Search for the cell housing the specified text and yield its (x, y) center coordinate. 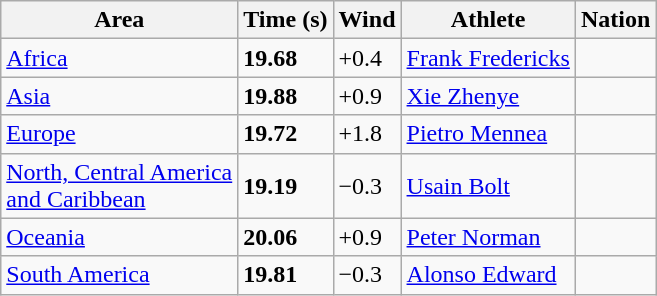
Oceania (120, 237)
19.88 (286, 96)
Africa (120, 58)
Europe (120, 134)
Area (120, 20)
Time (s) (286, 20)
Asia (120, 96)
Wind (367, 20)
Peter Norman (488, 237)
Pietro Mennea (488, 134)
Nation (615, 20)
20.06 (286, 237)
+1.8 (367, 134)
Usain Bolt (488, 186)
North, Central America and Caribbean (120, 186)
19.72 (286, 134)
19.19 (286, 186)
Frank Fredericks (488, 58)
19.81 (286, 275)
Xie Zhenye (488, 96)
South America (120, 275)
Athlete (488, 20)
Alonso Edward (488, 275)
19.68 (286, 58)
+0.4 (367, 58)
